Find where the given text appears and provide that cell's center as [x, y] coordinate. 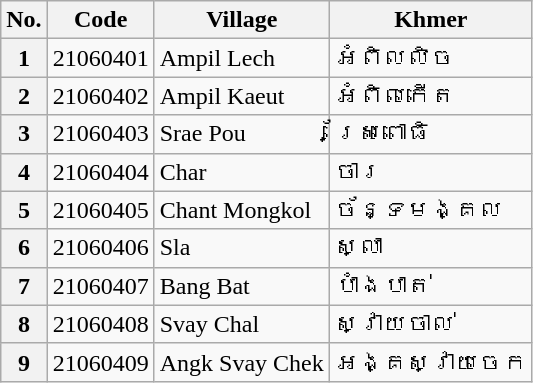
8 [24, 324]
No. [24, 20]
Srae Pou [242, 134]
Ampil Kaeut [242, 96]
4 [24, 172]
21060407 [100, 286]
21060409 [100, 362]
3 [24, 134]
Sla [242, 248]
អំពិលលិច [430, 58]
6 [24, 248]
អង្គស្វាយចេក [430, 362]
21060406 [100, 248]
21060405 [100, 210]
ចារ [430, 172]
9 [24, 362]
Bang Bat [242, 286]
អំពិលកើត [430, 96]
21060401 [100, 58]
បាំងបាត់ [430, 286]
Char [242, 172]
ស្វាយចាល់ [430, 324]
7 [24, 286]
Village [242, 20]
Khmer [430, 20]
ស្រែពោធិ [430, 134]
Ampil Lech [242, 58]
Chant Mongkol [242, 210]
Code [100, 20]
21060403 [100, 134]
5 [24, 210]
21060402 [100, 96]
Angk Svay Chek [242, 362]
21060408 [100, 324]
1 [24, 58]
Svay Chal [242, 324]
ច័ន្ទមង្គល [430, 210]
ស្លា [430, 248]
21060404 [100, 172]
2 [24, 96]
